Find where the given text appears and provide that cell's center as [x, y] coordinate. 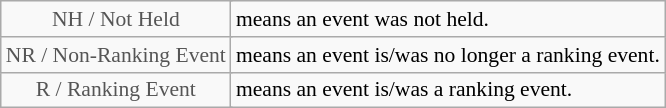
means an event is/was a ranking event. [448, 90]
NH / Not Held [116, 19]
means an event was not held. [448, 19]
means an event is/was no longer a ranking event. [448, 55]
R / Ranking Event [116, 90]
NR / Non-Ranking Event [116, 55]
